Search for the cell housing the specified text and yield its (x, y) center coordinate. 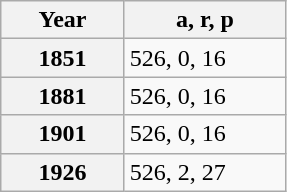
1901 (63, 134)
1851 (63, 58)
Year (63, 20)
a, r, p (204, 20)
1881 (63, 96)
526, 2, 27 (204, 172)
1926 (63, 172)
